Pinpoint the cell where the given text exists, returning its [X, Y] midpoint coordinate. 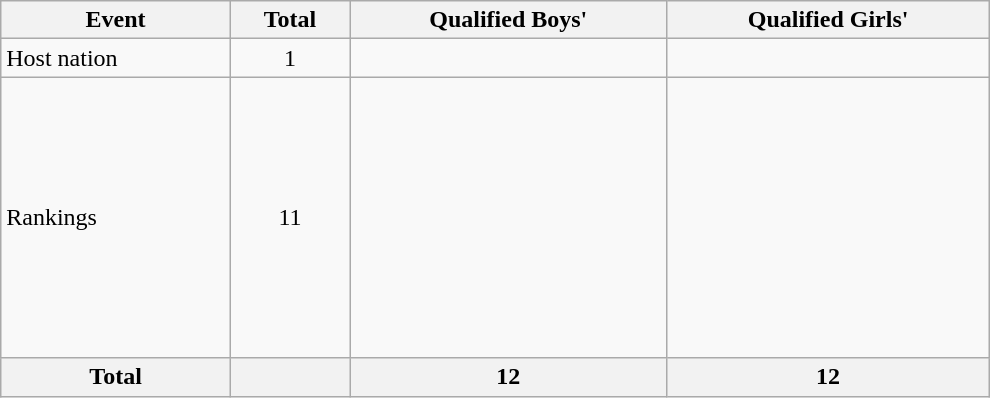
Rankings [116, 218]
Qualified Girls' [828, 20]
Host nation [116, 58]
11 [290, 218]
1 [290, 58]
Event [116, 20]
Qualified Boys' [508, 20]
